For the text-containing cell, return its midpoint in (X, Y) coordinate format. 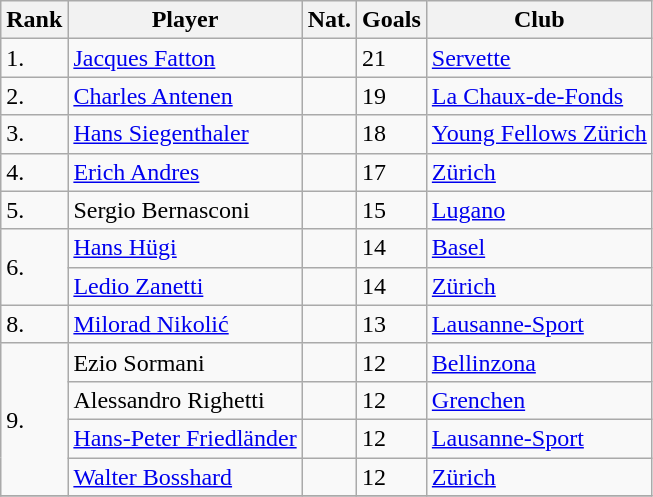
Bellinzona (539, 362)
Rank (34, 20)
Hans Hügi (185, 248)
19 (392, 96)
Servette (539, 58)
6. (34, 267)
17 (392, 172)
Jacques Fatton (185, 58)
8. (34, 324)
5. (34, 210)
Goals (392, 20)
Club (539, 20)
Ledio Zanetti (185, 286)
Hans Siegenthaler (185, 134)
1. (34, 58)
13 (392, 324)
Basel (539, 248)
Erich Andres (185, 172)
21 (392, 58)
La Chaux-de-Fonds (539, 96)
18 (392, 134)
Grenchen (539, 400)
Charles Antenen (185, 96)
Milorad Nikolić (185, 324)
Ezio Sormani (185, 362)
Lugano (539, 210)
9. (34, 419)
Walter Bosshard (185, 477)
Young Fellows Zürich (539, 134)
Nat. (329, 20)
15 (392, 210)
Player (185, 20)
2. (34, 96)
3. (34, 134)
Hans-Peter Friedländer (185, 438)
Alessandro Righetti (185, 400)
4. (34, 172)
Sergio Bernasconi (185, 210)
